Extract the (X, Y) coordinate from the center of the cell holding the provided text.  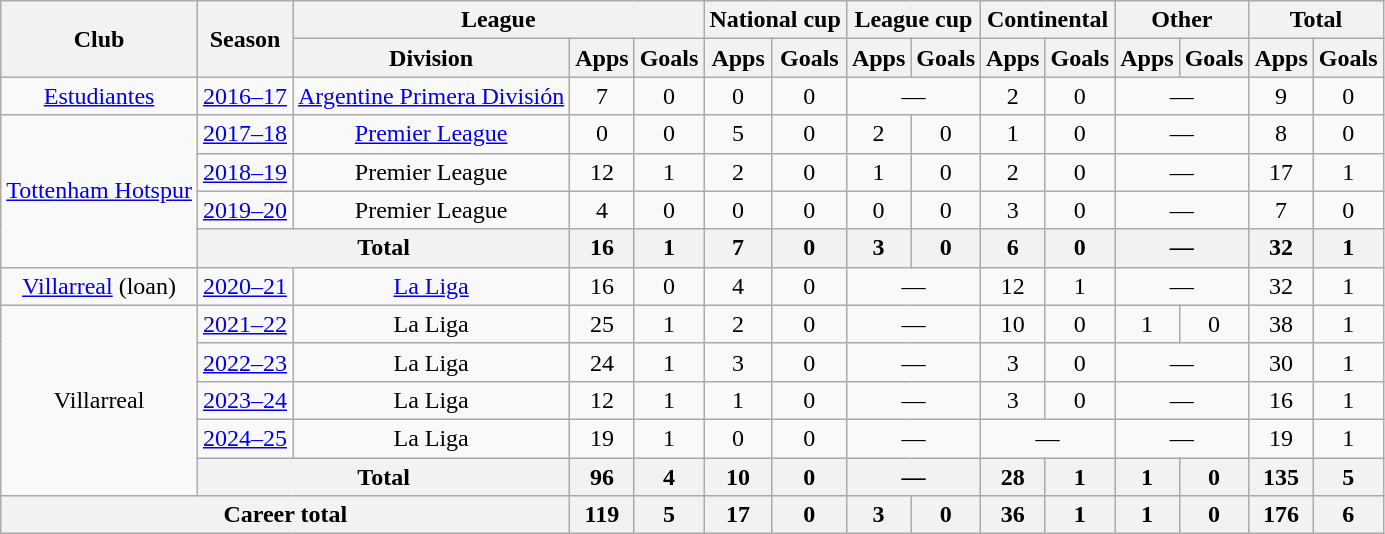
2017–18 (244, 134)
25 (602, 324)
2024–25 (244, 438)
Estudiantes (100, 96)
38 (1281, 324)
Tottenham Hotspur (100, 191)
Argentine Primera División (430, 96)
Career total (286, 515)
2019–20 (244, 210)
Season (244, 39)
National cup (775, 20)
2016–17 (244, 96)
119 (602, 515)
League cup (913, 20)
Continental (1048, 20)
2020–21 (244, 286)
Villarreal (100, 400)
24 (602, 362)
Club (100, 39)
League (498, 20)
36 (1013, 515)
176 (1281, 515)
9 (1281, 96)
Villarreal (loan) (100, 286)
2018–19 (244, 172)
135 (1281, 477)
96 (602, 477)
Division (430, 58)
8 (1281, 134)
2022–23 (244, 362)
2021–22 (244, 324)
30 (1281, 362)
28 (1013, 477)
2023–24 (244, 400)
Other (1182, 20)
